Detect which cell encompasses the target text, then output its (X, Y) center coordinate. 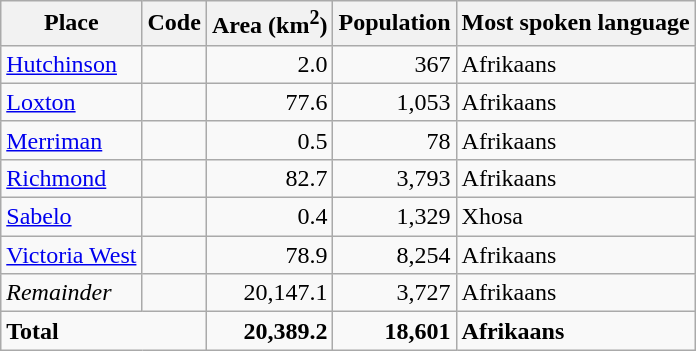
77.6 (270, 102)
Sabelo (72, 217)
Xhosa (576, 217)
1,053 (394, 102)
3,727 (394, 293)
82.7 (270, 178)
Most spoken language (576, 24)
18,601 (394, 331)
Merriman (72, 140)
Population (394, 24)
Area (km2) (270, 24)
3,793 (394, 178)
1,329 (394, 217)
Remainder (72, 293)
78 (394, 140)
78.9 (270, 255)
367 (394, 64)
0.5 (270, 140)
Total (104, 331)
0.4 (270, 217)
Hutchinson (72, 64)
2.0 (270, 64)
Code (174, 24)
20,389.2 (270, 331)
20,147.1 (270, 293)
Victoria West (72, 255)
8,254 (394, 255)
Richmond (72, 178)
Place (72, 24)
Loxton (72, 102)
